Detect which cell encompasses the target text, then output its [X, Y] center coordinate. 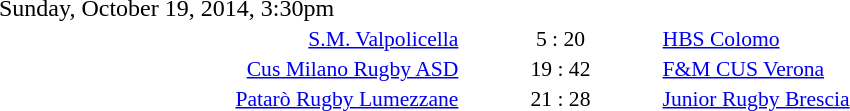
5 : 20 [560, 38]
19 : 42 [560, 68]
